Extract the (x, y) coordinate from the center of the cell holding the provided text.  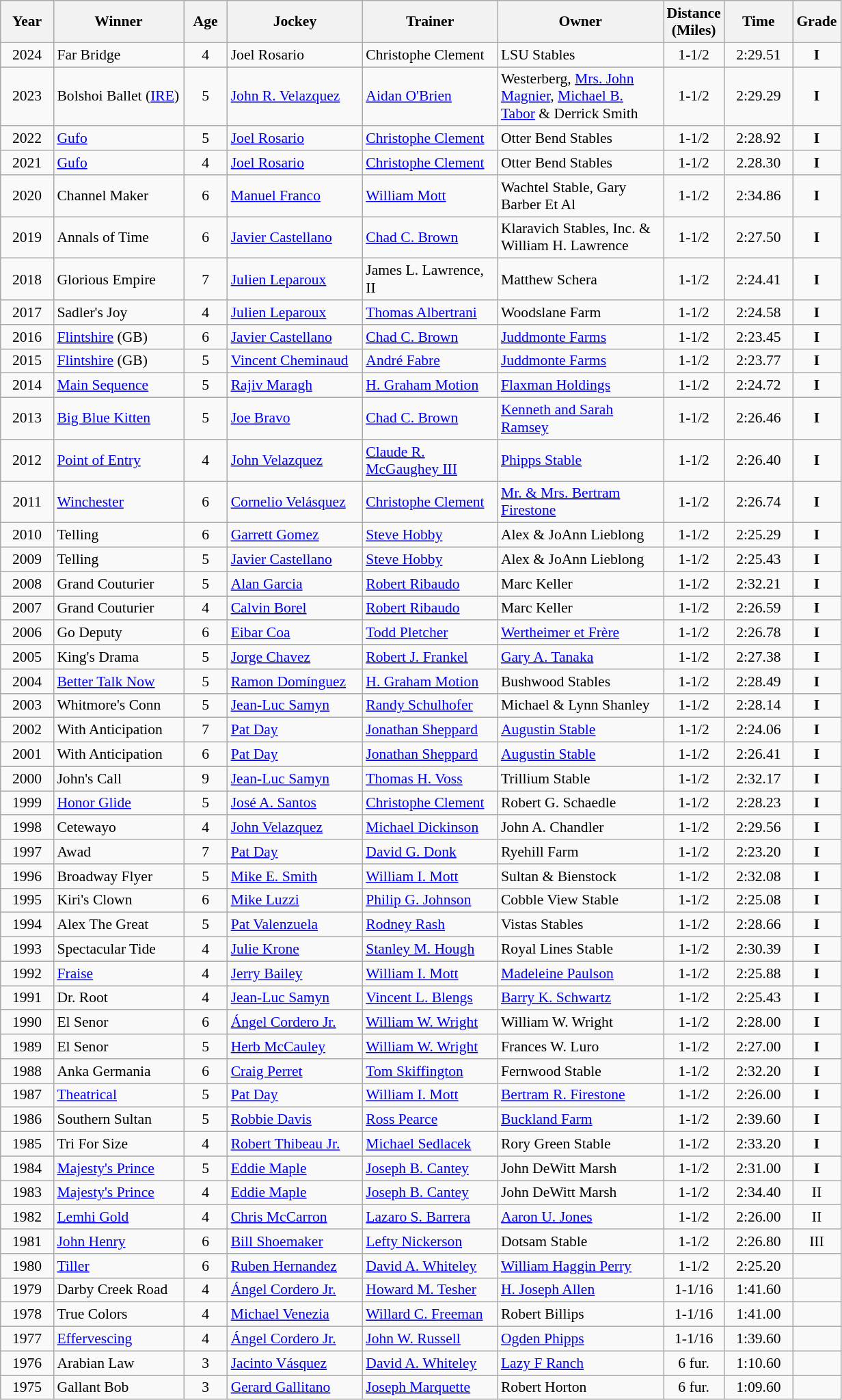
True Colors (118, 1315)
Bill Shoemaker (295, 1241)
Jacinto Vásquez (295, 1363)
Owner (581, 22)
2010 (27, 535)
Jorge Chavez (295, 657)
Ruben Hernandez (295, 1266)
Go Deputy (118, 633)
Vincent Cheminaud (295, 361)
2:28.00 (759, 1023)
Royal Lines Stable (581, 950)
2022 (27, 139)
Jockey (295, 22)
1988 (27, 1071)
Pat Valenzuela (295, 925)
Bushwood Stables (581, 682)
Annals of Time (118, 238)
2020 (27, 196)
Year (27, 22)
Phipps Stable (581, 461)
1:10.60 (759, 1363)
Klaravich Stables, Inc. & William H. Lawrence (581, 238)
2:25.29 (759, 535)
1998 (27, 828)
2:28.49 (759, 682)
2:23.77 (759, 361)
Kenneth and Sarah Ramsey (581, 418)
André Fabre (430, 361)
Awad (118, 852)
Thomas Albertrani (430, 312)
2:26.59 (759, 608)
1978 (27, 1315)
2:32.08 (759, 876)
1:41.00 (759, 1315)
2:27.38 (759, 657)
Trainer (430, 22)
Vistas Stables (581, 925)
Barry K. Schwartz (581, 998)
Philip G. Johnson (430, 900)
1991 (27, 998)
Westerberg, Mrs. John Magnier, Michael B. Tabor & Derrick Smith (581, 97)
Cobble View Stable (581, 900)
1994 (27, 925)
Joe Bravo (295, 418)
Southern Sultan (118, 1120)
Theatrical (118, 1095)
2007 (27, 608)
H. Joseph Allen (581, 1290)
Eibar Coa (295, 633)
Vincent L. Blengs (430, 998)
Matthew Schera (581, 279)
Fernwood Stable (581, 1071)
2:23.45 (759, 337)
Dr. Root (118, 998)
Fraise (118, 973)
Alan Garcia (295, 584)
2:26.41 (759, 755)
2:31.00 (759, 1168)
Dotsam Stable (581, 1241)
José A. Santos (295, 803)
2021 (27, 163)
Woodslane Farm (581, 312)
1983 (27, 1193)
Glorious Empire (118, 279)
Spectacular Tide (118, 950)
Lazaro S. Barrera (430, 1217)
Big Blue Kitten (118, 418)
Lefty Nickerson (430, 1241)
2011 (27, 502)
1979 (27, 1290)
Better Talk Now (118, 682)
Aaron U. Jones (581, 1217)
William Mott (430, 196)
2:29.51 (759, 55)
2:24.58 (759, 312)
III (817, 1241)
William Haggin Perry (581, 1266)
Age (205, 22)
1:09.60 (759, 1388)
Robert Thibeau Jr. (295, 1144)
Frances W. Luro (581, 1047)
2:24.06 (759, 730)
Robert G. Schaedle (581, 803)
Winner (118, 22)
1989 (27, 1047)
Whitmore's Conn (118, 705)
1995 (27, 900)
Stanley M. Hough (430, 950)
Mike E. Smith (295, 876)
2:27.00 (759, 1047)
Michael & Lynn Shanley (581, 705)
Calvin Borel (295, 608)
2:28.92 (759, 139)
Alex The Great (118, 925)
John W. Russell (430, 1339)
Rajiv Maragh (295, 386)
2:32.21 (759, 584)
1986 (27, 1120)
Howard M. Tesher (430, 1290)
Thomas H. Voss (430, 779)
2009 (27, 560)
Anka Germania (118, 1071)
Flaxman Holdings (581, 386)
Bertram R. Firestone (581, 1095)
David G. Donk (430, 852)
1992 (27, 973)
2:34.86 (759, 196)
2014 (27, 386)
Sadler's Joy (118, 312)
1975 (27, 1388)
Honor Glide (118, 803)
Willard C. Freeman (430, 1315)
1977 (27, 1339)
John R. Velazquez (295, 97)
Cornelio Velásquez (295, 502)
Robbie Davis (295, 1120)
Ross Pearce (430, 1120)
2:26.74 (759, 502)
2:32.17 (759, 779)
Winchester (118, 502)
Mr. & Mrs. Bertram Firestone (581, 502)
James L. Lawrence, II (430, 279)
Rodney Rash (430, 925)
1993 (27, 950)
1:39.60 (759, 1339)
2:34.40 (759, 1193)
2012 (27, 461)
Mike Luzzi (295, 900)
Lemhi Gold (118, 1217)
Gerard Gallitano (295, 1388)
Michael Venezia (295, 1315)
Point of Entry (118, 461)
Ryehill Farm (581, 852)
John's Call (118, 779)
Michael Sedlacek (430, 1144)
John Henry (118, 1241)
2:25.20 (759, 1266)
2001 (27, 755)
1984 (27, 1168)
2013 (27, 418)
Sultan & Bienstock (581, 876)
Julie Krone (295, 950)
2:26.46 (759, 418)
2008 (27, 584)
Lazy F Ranch (581, 1363)
Channel Maker (118, 196)
2017 (27, 312)
Arabian Law (118, 1363)
Gary A. Tanaka (581, 657)
Effervescing (118, 1339)
2005 (27, 657)
2:28.23 (759, 803)
Ramon Domínguez (295, 682)
2:24.72 (759, 386)
2024 (27, 55)
2004 (27, 682)
Darby Creek Road (118, 1290)
2003 (27, 705)
LSU Stables (581, 55)
Claude R. McGaughey III (430, 461)
2:28.66 (759, 925)
Garrett Gomez (295, 535)
2:30.39 (759, 950)
Robert Billips (581, 1315)
2:25.08 (759, 900)
1999 (27, 803)
2:26.80 (759, 1241)
Kiri's Clown (118, 900)
Craig Perret (295, 1071)
Ogden Phipps (581, 1339)
Bolshoi Ballet (IRE) (118, 97)
Broadway Flyer (118, 876)
2:29.29 (759, 97)
Aidan O'Brien (430, 97)
Wertheimer et Frère (581, 633)
Rory Green Stable (581, 1144)
1976 (27, 1363)
2:24.41 (759, 279)
2:25.88 (759, 973)
1980 (27, 1266)
Grade (817, 22)
2:33.20 (759, 1144)
Joseph Marquette (430, 1388)
Far Bridge (118, 55)
2006 (27, 633)
1985 (27, 1144)
Distance (Miles) (693, 22)
2015 (27, 361)
Herb McCauley (295, 1047)
Madeleine Paulson (581, 973)
Chris McCarron (295, 1217)
Gallant Bob (118, 1388)
Jerry Bailey (295, 973)
Buckland Farm (581, 1120)
1996 (27, 876)
Michael Dickinson (430, 828)
2002 (27, 730)
2:39.60 (759, 1120)
John A. Chandler (581, 828)
Tiller (118, 1266)
1997 (27, 852)
1982 (27, 1217)
2:27.50 (759, 238)
Trillium Stable (581, 779)
Tri For Size (118, 1144)
Manuel Franco (295, 196)
9 (205, 779)
Time (759, 22)
King's Drama (118, 657)
2019 (27, 238)
2:32.20 (759, 1071)
Cetewayo (118, 828)
2000 (27, 779)
Todd Pletcher (430, 633)
2:23.20 (759, 852)
Robert Horton (581, 1388)
2:26.40 (759, 461)
1990 (27, 1023)
Robert J. Frankel (430, 657)
2:28.14 (759, 705)
1987 (27, 1095)
2016 (27, 337)
Randy Schulhofer (430, 705)
2:29.56 (759, 828)
2018 (27, 279)
Main Sequence (118, 386)
Wachtel Stable, Gary Barber Et Al (581, 196)
1981 (27, 1241)
Tom Skiffington (430, 1071)
1:41.60 (759, 1290)
2.28.30 (759, 163)
2:26.78 (759, 633)
2023 (27, 97)
